Return [X, Y] of the center of cell containing provided text 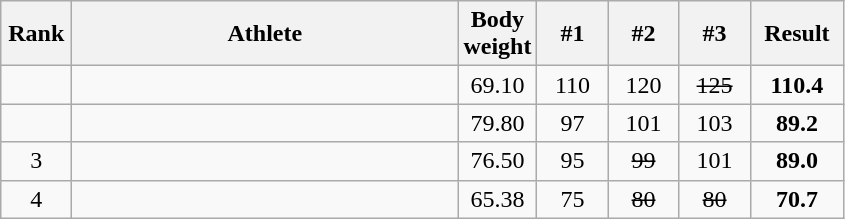
97 [572, 123]
#3 [714, 34]
120 [644, 85]
103 [714, 123]
99 [644, 161]
75 [572, 199]
Bodyweight [498, 34]
95 [572, 161]
Athlete [265, 34]
70.7 [797, 199]
89.2 [797, 123]
Result [797, 34]
110 [572, 85]
76.50 [498, 161]
4 [36, 199]
#2 [644, 34]
69.10 [498, 85]
125 [714, 85]
Rank [36, 34]
3 [36, 161]
89.0 [797, 161]
110.4 [797, 85]
65.38 [498, 199]
79.80 [498, 123]
#1 [572, 34]
